Identify which cell holds the provided text, then report its (X, Y) central coordinate. 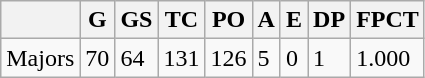
70 (98, 58)
G (98, 20)
1 (330, 58)
5 (266, 58)
64 (136, 58)
PO (228, 20)
GS (136, 20)
0 (294, 58)
Majors (40, 58)
DP (330, 20)
FPCT (388, 20)
131 (182, 58)
E (294, 20)
A (266, 20)
1.000 (388, 58)
126 (228, 58)
TC (182, 20)
